Scan for the cell matching the given text and deliver its (X, Y) coordinate at center. 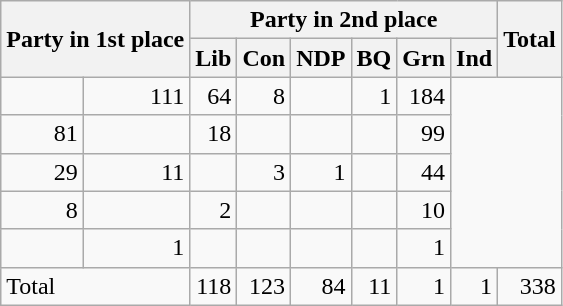
Ind (474, 58)
Lib (214, 58)
Party in 2nd place (344, 20)
184 (424, 96)
2 (214, 210)
3 (264, 172)
111 (136, 96)
84 (321, 286)
Con (264, 58)
123 (264, 286)
44 (424, 172)
118 (214, 286)
Grn (424, 58)
99 (424, 134)
NDP (321, 58)
Party in 1st place (96, 39)
BQ (374, 58)
29 (42, 172)
18 (214, 134)
10 (424, 210)
338 (530, 286)
64 (214, 96)
81 (42, 134)
